Search for the cell housing the specified text and yield its [X, Y] center coordinate. 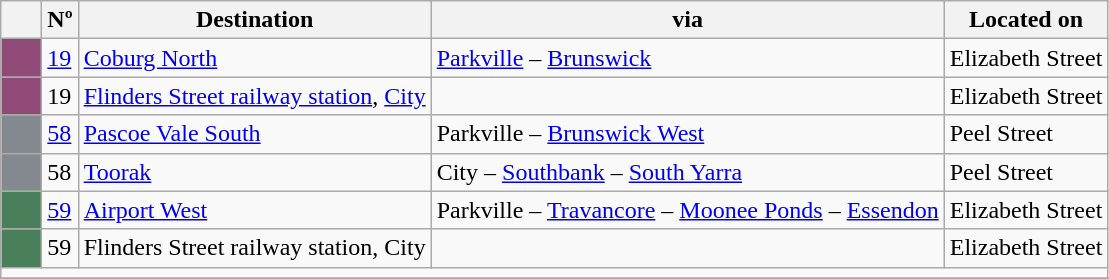
Toorak [254, 172]
Parkville – Travancore – Moonee Ponds – Essendon [688, 210]
Parkville – Brunswick [688, 58]
City – Southbank – South Yarra [688, 172]
Parkville – Brunswick West [688, 134]
via [688, 20]
Nº [60, 20]
Pascoe Vale South [254, 134]
Destination [254, 20]
Airport West [254, 210]
Coburg North [254, 58]
Located on [1026, 20]
